Return (X, Y) of the center of cell containing provided text 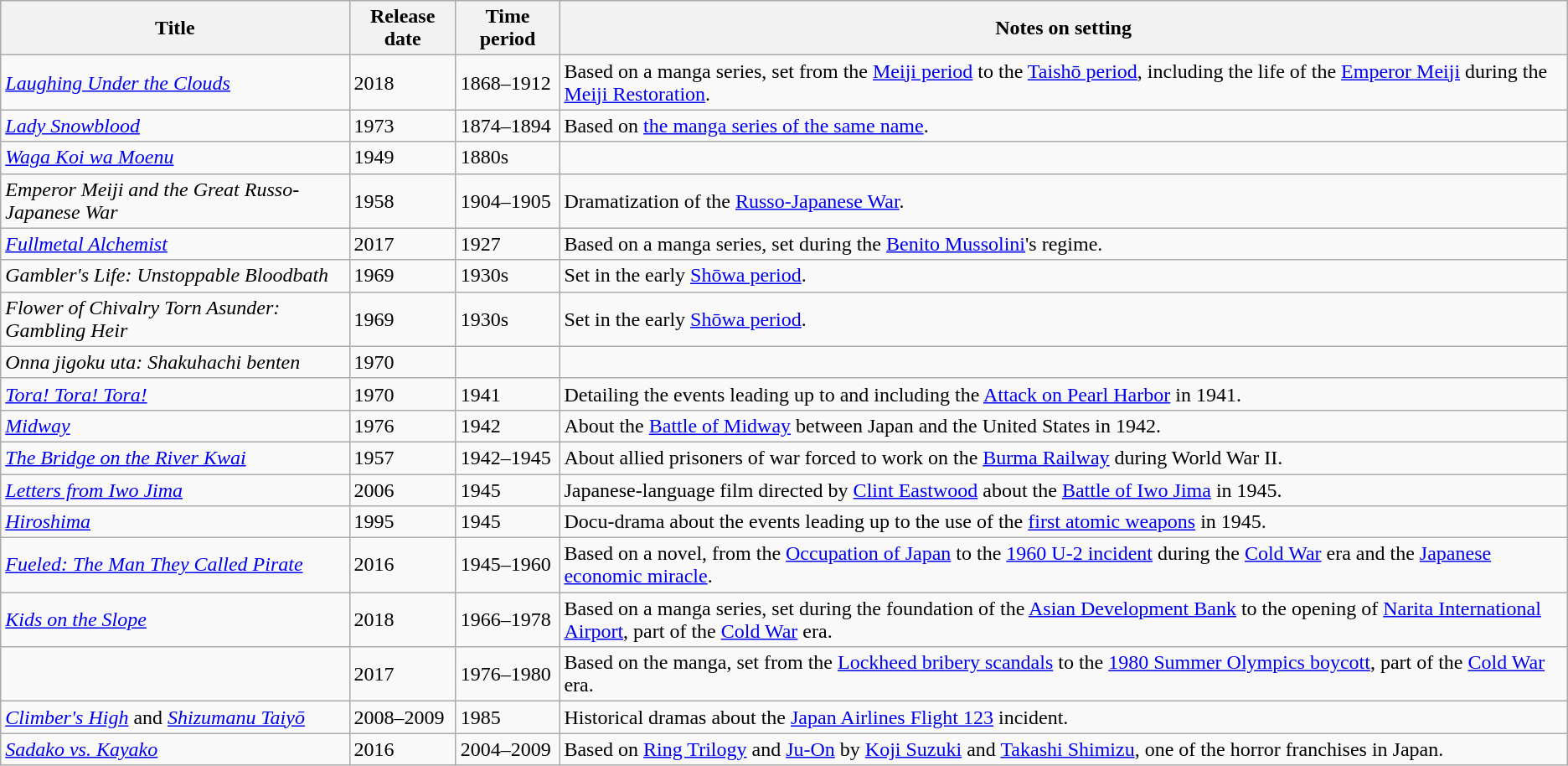
Based on Ring Trilogy and Ju-On by Koji Suzuki and Takashi Shimizu, one of the horror franchises in Japan. (1064, 749)
Tora! Tora! Tora! (175, 394)
Lady Snowblood (175, 126)
Release date (402, 28)
1966–1978 (508, 620)
Historical dramas about the Japan Airlines Flight 123 incident. (1064, 717)
2008–2009 (402, 717)
Dramatization of the Russo-Japanese War. (1064, 201)
1957 (402, 458)
Fueled: The Man They Called Pirate (175, 565)
1976 (402, 426)
Hiroshima (175, 522)
Waga Koi wa Moenu (175, 158)
1995 (402, 522)
1958 (402, 201)
1941 (508, 394)
1904–1905 (508, 201)
1985 (508, 717)
1942 (508, 426)
Laughing Under the Clouds (175, 82)
Fullmetal Alchemist (175, 244)
1868–1912 (508, 82)
1945–1960 (508, 565)
1942–1945 (508, 458)
Based on the manga series of the same name. (1064, 126)
Midway (175, 426)
Notes on setting (1064, 28)
Based on the manga, set from the Lockheed bribery scandals to the 1980 Summer Olympics boycott, part of the Cold War era. (1064, 674)
Kids on the Slope (175, 620)
1874–1894 (508, 126)
Emperor Meiji and the Great Russo-Japanese War (175, 201)
About allied prisoners of war forced to work on the Burma Railway during World War II. (1064, 458)
Based on a manga series, set from the Meiji period to the Taishō period, including the life of the Emperor Meiji during the Meiji Restoration. (1064, 82)
Time period (508, 28)
1949 (402, 158)
Based on a novel, from the Occupation of Japan to the 1960 U-2 incident during the Cold War era and the Japanese economic miracle. (1064, 565)
1976–1980 (508, 674)
The Bridge on the River Kwai (175, 458)
Sadako vs. Kayako (175, 749)
Title (175, 28)
2006 (402, 490)
1927 (508, 244)
About the Battle of Midway between Japan and the United States in 1942. (1064, 426)
Gambler's Life: Unstoppable Bloodbath (175, 276)
Japanese-language film directed by Clint Eastwood about the Battle of Iwo Jima in 1945. (1064, 490)
Climber's High and Shizumanu Taiyō (175, 717)
2004–2009 (508, 749)
Onna jigoku uta: Shakuhachi benten (175, 362)
1973 (402, 126)
Docu-drama about the events leading up to the use of the first atomic weapons in 1945. (1064, 522)
Flower of Chivalry Torn Asunder: Gambling Heir (175, 318)
Based on a manga series, set during the Benito Mussolini's regime. (1064, 244)
Detailing the events leading up to and including the Attack on Pearl Harbor in 1941. (1064, 394)
Letters from Iwo Jima (175, 490)
1880s (508, 158)
